Extract the (x, y) coordinate from the center of the cell holding the provided text.  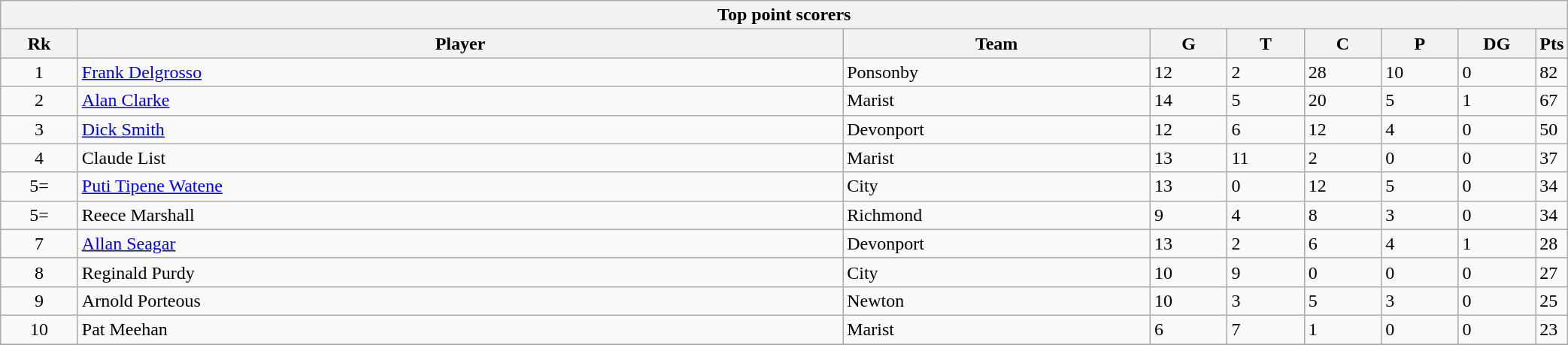
Pat Meehan (460, 329)
23 (1552, 329)
Arnold Porteous (460, 301)
Claude List (460, 158)
Pts (1552, 44)
11 (1266, 158)
82 (1552, 72)
20 (1342, 101)
14 (1189, 101)
T (1266, 44)
Player (460, 44)
G (1189, 44)
Frank Delgrosso (460, 72)
Alan Clarke (460, 101)
C (1342, 44)
67 (1552, 101)
Dick Smith (460, 129)
27 (1552, 272)
DG (1497, 44)
37 (1552, 158)
Top point scorers (784, 15)
Allan Seagar (460, 244)
Rk (39, 44)
Team (997, 44)
Newton (997, 301)
Richmond (997, 215)
Puti Tipene Watene (460, 186)
P (1420, 44)
Ponsonby (997, 72)
Reginald Purdy (460, 272)
50 (1552, 129)
25 (1552, 301)
Reece Marshall (460, 215)
